Detect which cell encompasses the target text, then output its [X, Y] center coordinate. 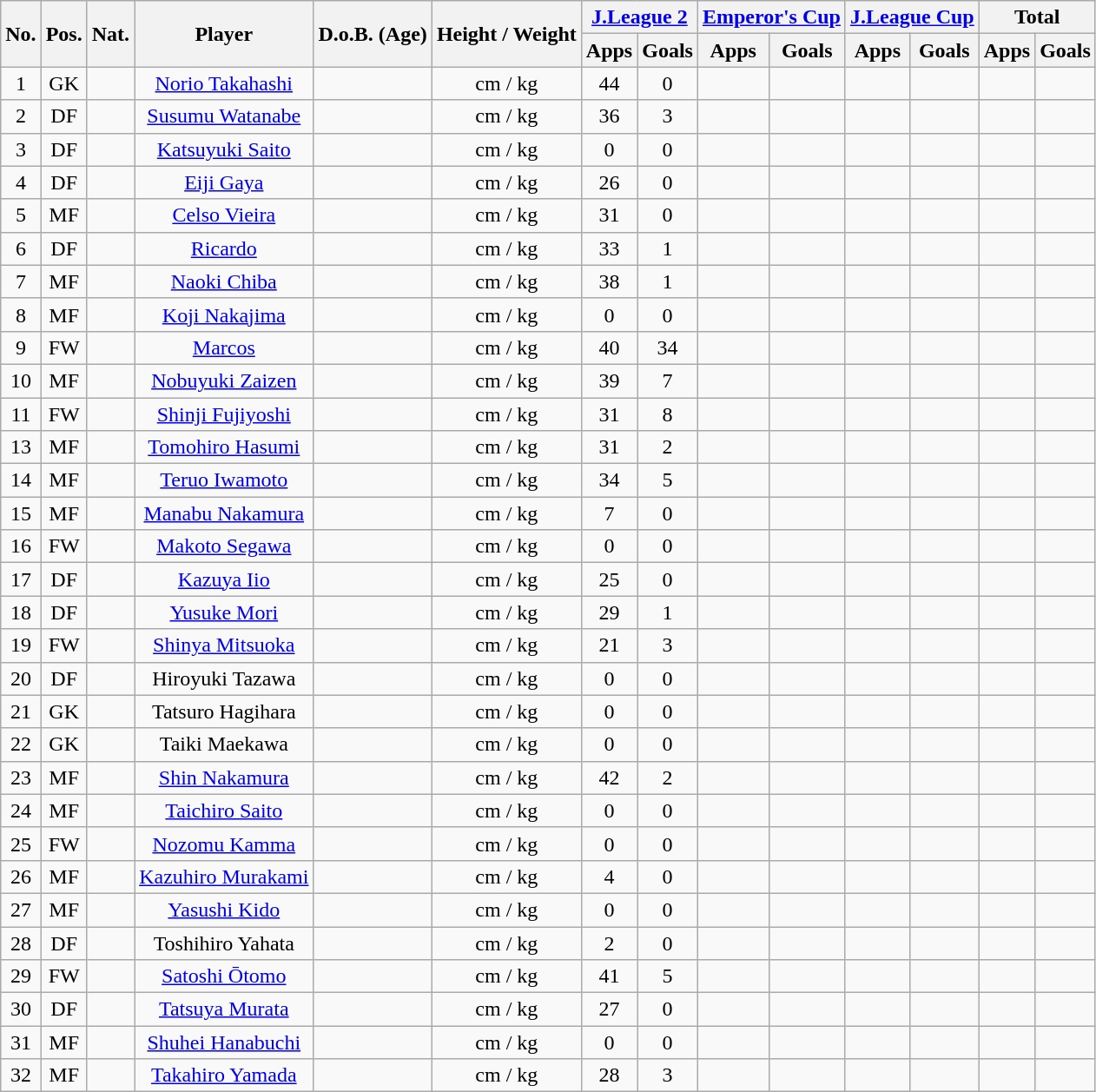
22 [21, 745]
Koji Nakajima [224, 314]
23 [21, 778]
Tatsuro Hagihara [224, 711]
Teruo Iwamoto [224, 480]
10 [21, 381]
Celso Vieira [224, 215]
41 [609, 976]
11 [21, 414]
6 [21, 248]
Shin Nakamura [224, 778]
39 [609, 381]
Nat. [110, 34]
32 [21, 1075]
Nozomu Kamma [224, 844]
Takahiro Yamada [224, 1075]
40 [609, 347]
Manabu Nakamura [224, 513]
Height / Weight [506, 34]
J.League 2 [639, 17]
42 [609, 778]
Taiki Maekawa [224, 745]
24 [21, 811]
D.o.B. (Age) [373, 34]
36 [609, 116]
Makoto Segawa [224, 546]
Hiroyuki Tazawa [224, 678]
44 [609, 83]
15 [21, 513]
Yasushi Kido [224, 910]
30 [21, 1009]
Toshihiro Yahata [224, 943]
Shuhei Hanabuchi [224, 1042]
Pos. [64, 34]
Satoshi Ōtomo [224, 976]
17 [21, 579]
18 [21, 612]
13 [21, 447]
Shinya Mitsuoka [224, 645]
Kazuhiro Murakami [224, 877]
Tatsuya Murata [224, 1009]
Tomohiro Hasumi [224, 447]
16 [21, 546]
Player [224, 34]
Kazuya Iio [224, 579]
Emperor's Cup [771, 17]
Norio Takahashi [224, 83]
J.League Cup [912, 17]
Ricardo [224, 248]
Yusuke Mori [224, 612]
33 [609, 248]
20 [21, 678]
Total [1037, 17]
Susumu Watanabe [224, 116]
Naoki Chiba [224, 281]
14 [21, 480]
19 [21, 645]
Taichiro Saito [224, 811]
Nobuyuki Zaizen [224, 381]
Shinji Fujiyoshi [224, 414]
Katsuyuki Saito [224, 149]
No. [21, 34]
Marcos [224, 347]
Eiji Gaya [224, 182]
38 [609, 281]
9 [21, 347]
